Pinpoint the cell where the given text exists, returning its [x, y] midpoint coordinate. 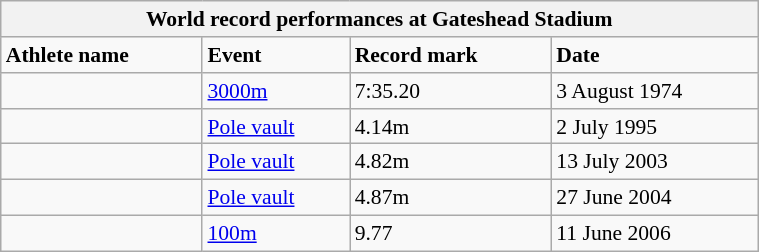
3000m [276, 91]
3 August 1974 [654, 91]
Athlete name [102, 55]
4.87m [451, 197]
Record mark [451, 55]
100m [276, 233]
Event [276, 55]
13 July 2003 [654, 162]
27 June 2004 [654, 197]
11 June 2006 [654, 233]
4.82m [451, 162]
9.77 [451, 233]
4.14m [451, 126]
7:35.20 [451, 91]
World record performances at Gateshead Stadium [380, 19]
Date [654, 55]
2 July 1995 [654, 126]
